Determine the (x, y) coordinate at the center of the cell enclosing the given text.  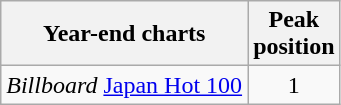
Peakposition (294, 34)
1 (294, 85)
Year-end charts (124, 34)
Billboard Japan Hot 100 (124, 85)
